Scan for the cell matching the given text and deliver its (X, Y) coordinate at center. 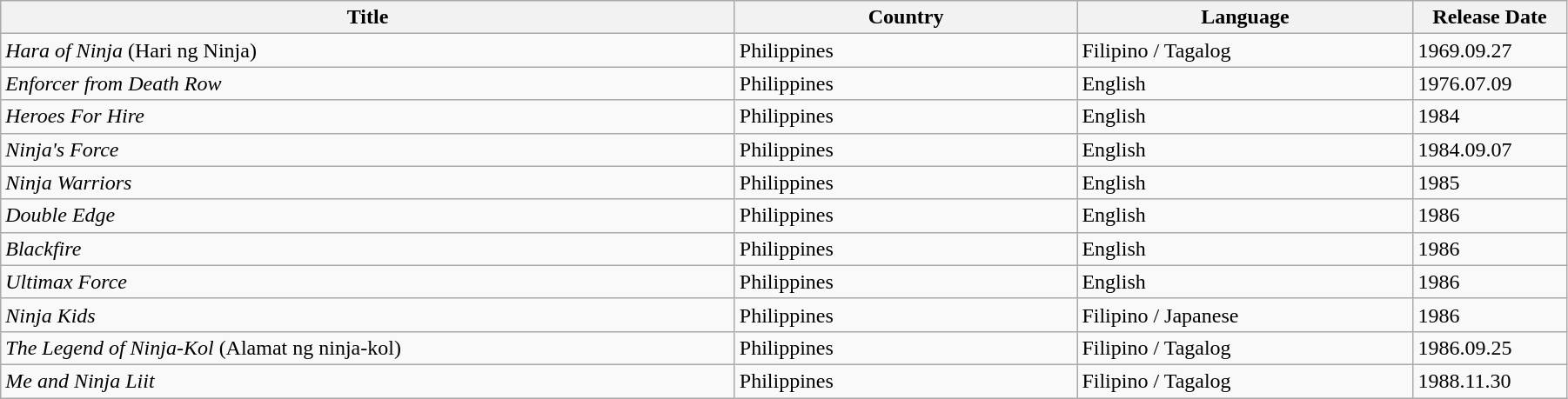
Language (1245, 17)
Enforcer from Death Row (368, 83)
The Legend of Ninja-Kol (Alamat ng ninja-kol) (368, 348)
Heroes For Hire (368, 116)
Ninja Warriors (368, 183)
1976.07.09 (1490, 83)
Ninja Kids (368, 315)
Hara of Ninja (Hari ng Ninja) (368, 50)
1988.11.30 (1490, 381)
1986.09.25 (1490, 348)
Release Date (1490, 17)
Filipino / Japanese (1245, 315)
1984.09.07 (1490, 150)
Title (368, 17)
Me and Ninja Liit (368, 381)
Ninja's Force (368, 150)
1984 (1490, 116)
Ultimax Force (368, 282)
Country (906, 17)
1969.09.27 (1490, 50)
Double Edge (368, 216)
Blackfire (368, 249)
1985 (1490, 183)
